Return [X, Y] of the center of cell containing provided text 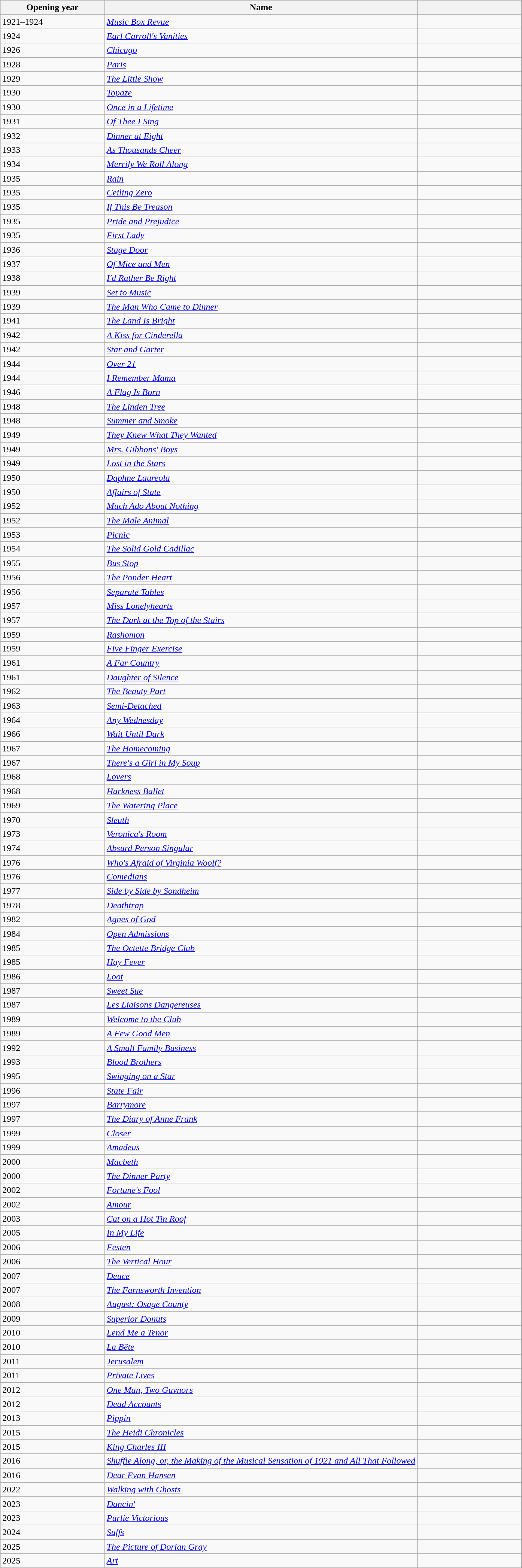
Superior Donuts [261, 1318]
Festen [261, 1247]
Suffs [261, 1532]
Daughter of Silence [261, 677]
1931 [52, 121]
The Heidi Chronicles [261, 1432]
Wait Until Dark [261, 734]
2009 [52, 1318]
1973 [52, 834]
Open Admissions [261, 934]
Chicago [261, 50]
The Solid Gold Cadillac [261, 549]
Separate Tables [261, 592]
2003 [52, 1219]
Les Liaisons Dangereuses [261, 1005]
A Kiss for Cinderella [261, 335]
Side by Side by Sondheim [261, 891]
1970 [52, 820]
The Dinner Party [261, 1176]
Star and Garter [261, 349]
The Picture of Dorian Gray [261, 1547]
Hay Fever [261, 962]
Rain [261, 179]
1954 [52, 549]
Lovers [261, 777]
2005 [52, 1233]
Deathtrap [261, 905]
1933 [52, 150]
The Male Animal [261, 520]
Purlie Victorious [261, 1518]
1966 [52, 734]
Macbeth [261, 1162]
Mrs. Gibbons' Boys [261, 449]
Cat on a Hot Tin Roof [261, 1219]
2013 [52, 1418]
Walking with Ghosts [261, 1489]
1986 [52, 976]
They Knew What They Wanted [261, 435]
The Dark at the Top of the Stairs [261, 620]
Welcome to the Club [261, 1019]
1977 [52, 891]
The Man Who Came to Dinner [261, 307]
1978 [52, 905]
Dancin' [261, 1504]
Amour [261, 1204]
Summer and Smoke [261, 421]
Dead Accounts [261, 1404]
1941 [52, 321]
Closer [261, 1133]
Lend Me a Tenor [261, 1333]
The Farnsworth Invention [261, 1290]
The Homecoming [261, 748]
Rashomon [261, 635]
One Man, Two Guvnors [261, 1390]
Barrymore [261, 1105]
Sweet Sue [261, 991]
The Octette Bridge Club [261, 948]
1921–1924 [52, 22]
The Vertical Hour [261, 1261]
Harkness Ballet [261, 791]
1938 [52, 278]
Merrily We Roll Along [261, 164]
Over 21 [261, 364]
Swinging on a Star [261, 1076]
Topaze [261, 93]
Name [261, 7]
2022 [52, 1489]
Pride and Prejudice [261, 221]
I Remember Mama [261, 378]
Any Wednesday [261, 720]
Comedians [261, 877]
Miss Lonelyhearts [261, 606]
1953 [52, 535]
The Little Show [261, 79]
1974 [52, 848]
A Far Country [261, 663]
1936 [52, 250]
In My Life [261, 1233]
Shuffle Along, or, the Making of the Musical Sensation of 1921 and All That Followed [261, 1461]
1964 [52, 720]
Daphne Laureola [261, 478]
1934 [52, 164]
1926 [52, 50]
1995 [52, 1076]
1937 [52, 264]
Private Lives [261, 1376]
1996 [52, 1091]
The Watering Place [261, 805]
Pippin [261, 1418]
1969 [52, 805]
State Fair [261, 1091]
Fortune's Fool [261, 1190]
Opening year [52, 7]
Stage Door [261, 250]
1928 [52, 64]
Bus Stop [261, 563]
Much Ado About Nothing [261, 506]
King Charles III [261, 1447]
1993 [52, 1062]
Art [261, 1561]
Affairs of State [261, 492]
1946 [52, 392]
A Small Family Business [261, 1048]
1982 [52, 920]
1955 [52, 563]
1992 [52, 1048]
Music Box Revue [261, 22]
August: Osage County [261, 1304]
Lost in the Stars [261, 464]
1932 [52, 136]
The Land Is Bright [261, 321]
I'd Rather Be Right [261, 278]
Of Mice and Men [261, 264]
A Few Good Men [261, 1033]
Absurd Person Singular [261, 848]
2024 [52, 1532]
Five Finger Exercise [261, 649]
Paris [261, 64]
As Thousands Cheer [261, 150]
Dear Evan Hansen [261, 1475]
Agnes of God [261, 920]
Blood Brothers [261, 1062]
Deuce [261, 1276]
First Lady [261, 235]
1963 [52, 706]
A Flag Is Born [261, 392]
Picnic [261, 535]
The Beauty Part [261, 692]
La Bête [261, 1347]
There's a Girl in My Soup [261, 763]
Semi-Detached [261, 706]
The Linden Tree [261, 406]
Who's Afraid of Virginia Woolf? [261, 862]
Loot [261, 976]
Of Thee I Sing [261, 121]
Once in a Lifetime [261, 107]
Dinner at Eight [261, 136]
1984 [52, 934]
Veronica's Room [261, 834]
1924 [52, 36]
2008 [52, 1304]
The Diary of Anne Frank [261, 1119]
Sleuth [261, 820]
Ceiling Zero [261, 193]
1962 [52, 692]
Amadeus [261, 1148]
If This Be Treason [261, 207]
Earl Carroll's Vanities [261, 36]
The Ponder Heart [261, 577]
Jerusalem [261, 1361]
Set to Music [261, 292]
1929 [52, 79]
